Capture the cell that displays the provided text and extract its (X, Y) central coordinate. 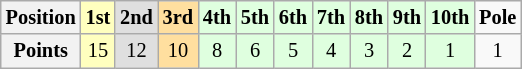
8th (369, 17)
Points (41, 51)
10 (178, 51)
3rd (178, 17)
5 (293, 51)
4 (331, 51)
9th (407, 17)
Position (41, 17)
1st (98, 17)
Pole (498, 17)
5th (255, 17)
8 (217, 51)
10th (450, 17)
12 (136, 51)
2nd (136, 17)
2 (407, 51)
3 (369, 51)
6th (293, 17)
15 (98, 51)
7th (331, 17)
4th (217, 17)
6 (255, 51)
